Identify which cell holds the provided text, then report its [X, Y] central coordinate. 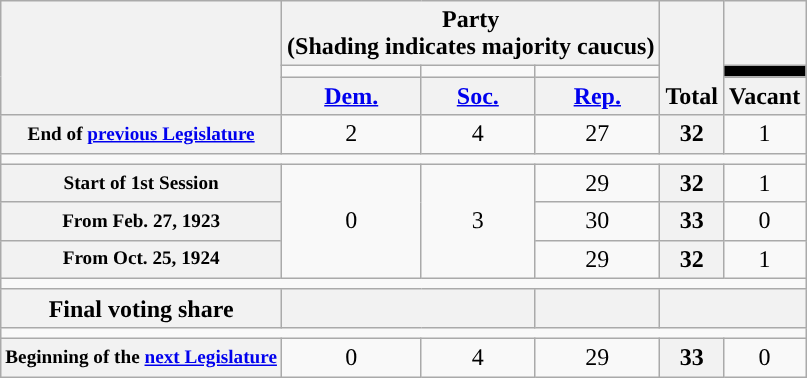
Party (Shading indicates majority caucus) [471, 34]
From Oct. 25, 1924 [142, 259]
End of previous Legislature [142, 134]
Final voting share [142, 308]
Vacant [764, 96]
Soc. [478, 96]
Total [692, 58]
From Feb. 27, 1923 [142, 221]
2 [352, 134]
Start of 1st Session [142, 183]
3 [478, 221]
Dem. [352, 96]
Beginning of the next Legislature [142, 357]
30 [598, 221]
27 [598, 134]
Rep. [598, 96]
